Scan for the cell matching the given text and deliver its (x, y) coordinate at center. 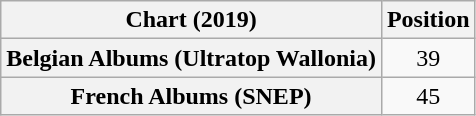
Position (428, 20)
Belgian Albums (Ultratop Wallonia) (192, 58)
39 (428, 58)
45 (428, 96)
French Albums (SNEP) (192, 96)
Chart (2019) (192, 20)
